Pinpoint the cell where the given text exists, returning its (x, y) midpoint coordinate. 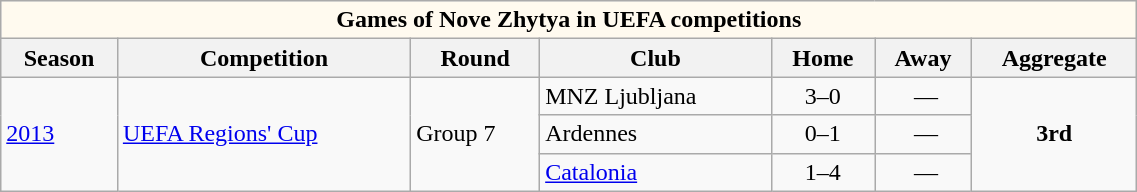
2013 (60, 134)
Away (922, 58)
Club (656, 58)
Aggregate (1054, 58)
3rd (1054, 134)
Games of Nove Zhytya in UEFA competitions (569, 20)
Ardennes (656, 134)
0–1 (822, 134)
Home (822, 58)
Competition (264, 58)
Group 7 (476, 134)
UEFA Regions' Cup (264, 134)
Season (60, 58)
MNZ Ljubljana (656, 96)
Catalonia (656, 172)
3–0 (822, 96)
1–4 (822, 172)
Round (476, 58)
